Scan for the cell matching the given text and deliver its (X, Y) coordinate at center. 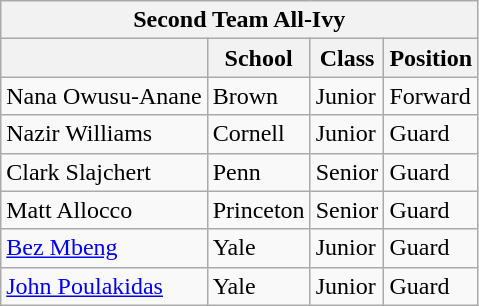
School (258, 58)
Princeton (258, 210)
Forward (431, 96)
Nazir Williams (104, 134)
Brown (258, 96)
John Poulakidas (104, 286)
Second Team All-Ivy (240, 20)
Bez Mbeng (104, 248)
Class (347, 58)
Cornell (258, 134)
Nana Owusu-Anane (104, 96)
Penn (258, 172)
Position (431, 58)
Clark Slajchert (104, 172)
Matt Allocco (104, 210)
